Detect which cell encompasses the target text, then output its [X, Y] center coordinate. 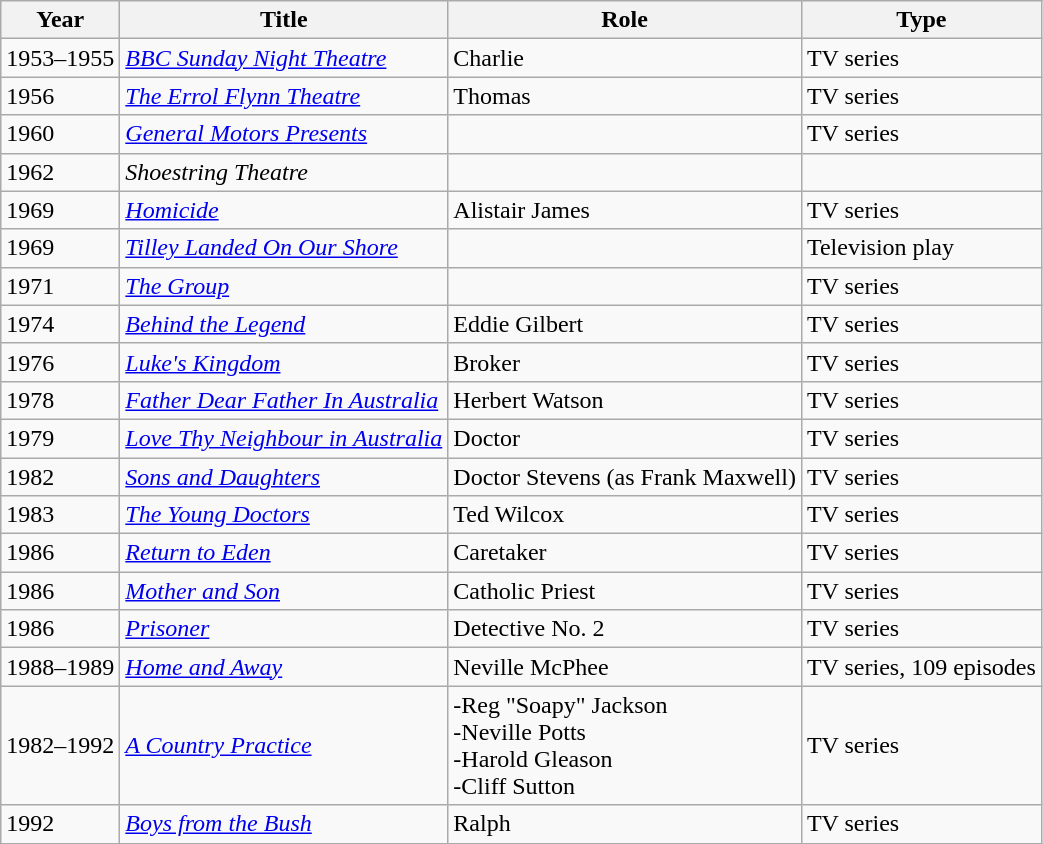
1962 [60, 172]
Tilley Landed On Our Shore [284, 248]
Home and Away [284, 667]
Ted Wilcox [625, 515]
Television play [921, 248]
Sons and Daughters [284, 477]
Boys from the Bush [284, 824]
Detective No. 2 [625, 629]
The Group [284, 286]
Luke's Kingdom [284, 362]
Role [625, 20]
1960 [60, 134]
A Country Practice [284, 746]
-Reg "Soapy" Jackson-Neville Potts-Harold Gleason-Cliff Sutton [625, 746]
1953–1955 [60, 58]
Alistair James [625, 210]
Homicide [284, 210]
1971 [60, 286]
Behind the Legend [284, 324]
Prisoner [284, 629]
Broker [625, 362]
TV series, 109 episodes [921, 667]
1956 [60, 96]
Charlie [625, 58]
1979 [60, 438]
Herbert Watson [625, 400]
Year [60, 20]
1976 [60, 362]
Shoestring Theatre [284, 172]
Title [284, 20]
Type [921, 20]
Mother and Son [284, 591]
1974 [60, 324]
The Errol Flynn Theatre [284, 96]
Eddie Gilbert [625, 324]
The Young Doctors [284, 515]
1992 [60, 824]
Caretaker [625, 553]
Love Thy Neighbour in Australia [284, 438]
1978 [60, 400]
Ralph [625, 824]
1982–1992 [60, 746]
1982 [60, 477]
Catholic Priest [625, 591]
Return to Eden [284, 553]
Thomas [625, 96]
Father Dear Father In Australia [284, 400]
General Motors Presents [284, 134]
BBC Sunday Night Theatre [284, 58]
Neville McPhee [625, 667]
1983 [60, 515]
Doctor [625, 438]
Doctor Stevens (as Frank Maxwell) [625, 477]
1988–1989 [60, 667]
